Extract the [x, y] coordinate from the center of the cell holding the provided text.  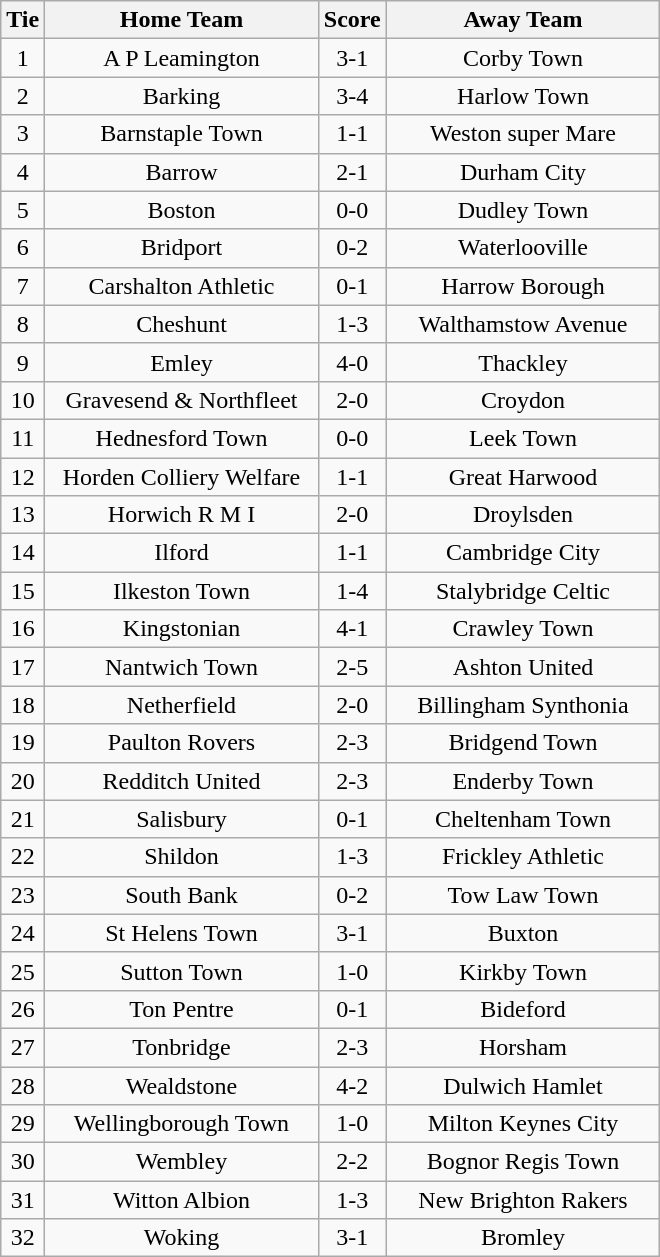
Buxton [523, 933]
Salisbury [182, 819]
Enderby Town [523, 781]
12 [23, 477]
13 [23, 515]
Netherfield [182, 705]
Woking [182, 1238]
Kingstonian [182, 629]
17 [23, 667]
Redditch United [182, 781]
21 [23, 819]
Bromley [523, 1238]
Leek Town [523, 438]
Ilkeston Town [182, 591]
32 [23, 1238]
Paulton Rovers [182, 743]
1-4 [352, 591]
30 [23, 1162]
4-0 [352, 362]
4 [23, 172]
Walthamstow Avenue [523, 324]
Tow Law Town [523, 895]
3-4 [352, 96]
9 [23, 362]
10 [23, 400]
Gravesend & Northfleet [182, 400]
2 [23, 96]
Ilford [182, 553]
Crawley Town [523, 629]
Horwich R M I [182, 515]
Weston super Mare [523, 134]
Wembley [182, 1162]
27 [23, 1047]
7 [23, 286]
3 [23, 134]
Billingham Synthonia [523, 705]
16 [23, 629]
Tie [23, 20]
Ashton United [523, 667]
11 [23, 438]
Barking [182, 96]
Boston [182, 210]
Hednesford Town [182, 438]
Dulwich Hamlet [523, 1085]
22 [23, 857]
8 [23, 324]
Away Team [523, 20]
Waterlooville [523, 248]
A P Leamington [182, 58]
25 [23, 971]
Home Team [182, 20]
Bridport [182, 248]
Durham City [523, 172]
Horden Colliery Welfare [182, 477]
14 [23, 553]
Shildon [182, 857]
Witton Albion [182, 1200]
Bideford [523, 1009]
2-2 [352, 1162]
5 [23, 210]
Cheltenham Town [523, 819]
Corby Town [523, 58]
28 [23, 1085]
Dudley Town [523, 210]
4-2 [352, 1085]
29 [23, 1124]
Ton Pentre [182, 1009]
18 [23, 705]
31 [23, 1200]
St Helens Town [182, 933]
Frickley Athletic [523, 857]
Wealdstone [182, 1085]
Droylsden [523, 515]
Milton Keynes City [523, 1124]
Sutton Town [182, 971]
4-1 [352, 629]
Bognor Regis Town [523, 1162]
Carshalton Athletic [182, 286]
New Brighton Rakers [523, 1200]
2-5 [352, 667]
Barnstaple Town [182, 134]
Horsham [523, 1047]
Score [352, 20]
23 [23, 895]
Harrow Borough [523, 286]
1 [23, 58]
Bridgend Town [523, 743]
Cheshunt [182, 324]
Wellingborough Town [182, 1124]
Harlow Town [523, 96]
Nantwich Town [182, 667]
20 [23, 781]
Emley [182, 362]
26 [23, 1009]
South Bank [182, 895]
Tonbridge [182, 1047]
Barrow [182, 172]
Croydon [523, 400]
24 [23, 933]
Cambridge City [523, 553]
15 [23, 591]
19 [23, 743]
Great Harwood [523, 477]
Thackley [523, 362]
6 [23, 248]
Kirkby Town [523, 971]
Stalybridge Celtic [523, 591]
2-1 [352, 172]
